Pinpoint the cell where the given text exists, returning its (x, y) midpoint coordinate. 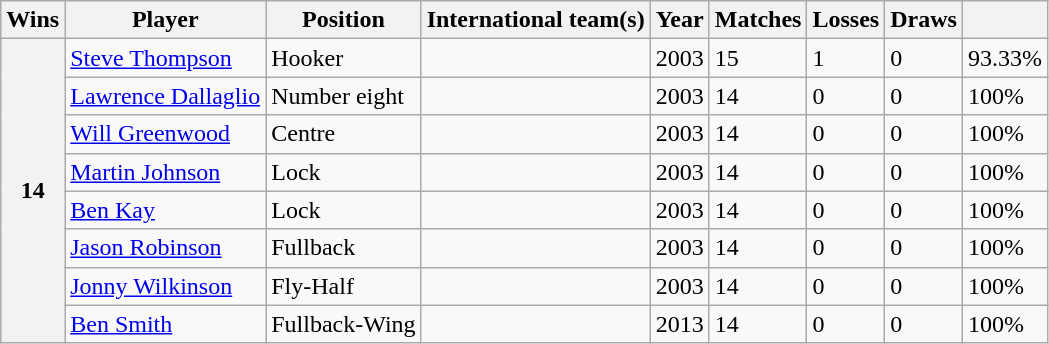
Martin Johnson (166, 172)
15 (758, 58)
Hooker (344, 58)
Lawrence Dallaglio (166, 96)
93.33% (1004, 58)
Will Greenwood (166, 134)
Year (680, 20)
2013 (680, 324)
Fullback (344, 248)
Steve Thompson (166, 58)
1 (846, 58)
Losses (846, 20)
Jonny Wilkinson (166, 286)
Jason Robinson (166, 248)
Matches (758, 20)
Fullback-Wing (344, 324)
Ben Smith (166, 324)
Fly-Half (344, 286)
Number eight (344, 96)
Draws (924, 20)
International team(s) (536, 20)
Player (166, 20)
Ben Kay (166, 210)
Position (344, 20)
Centre (344, 134)
Wins (33, 20)
